Output the [x, y] coordinate of the center of the cell containing the given text.  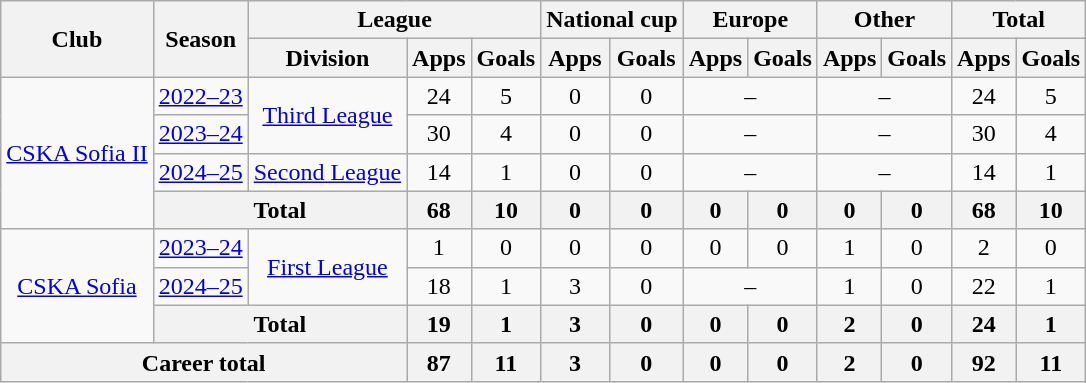
92 [984, 362]
Europe [750, 20]
Third League [327, 115]
League [394, 20]
19 [439, 324]
Other [884, 20]
Career total [204, 362]
18 [439, 286]
First League [327, 267]
Season [200, 39]
87 [439, 362]
CSKA Sofia [77, 286]
CSKA Sofia II [77, 153]
Division [327, 58]
2022–23 [200, 96]
National cup [612, 20]
Club [77, 39]
Second League [327, 172]
22 [984, 286]
